Pinpoint the cell where the given text exists, returning its (X, Y) midpoint coordinate. 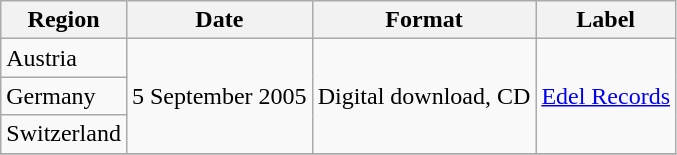
Format (424, 20)
Switzerland (64, 134)
Edel Records (606, 96)
Date (219, 20)
Germany (64, 96)
Label (606, 20)
5 September 2005 (219, 96)
Austria (64, 58)
Digital download, CD (424, 96)
Region (64, 20)
